Detect which cell encompasses the target text, then output its (X, Y) center coordinate. 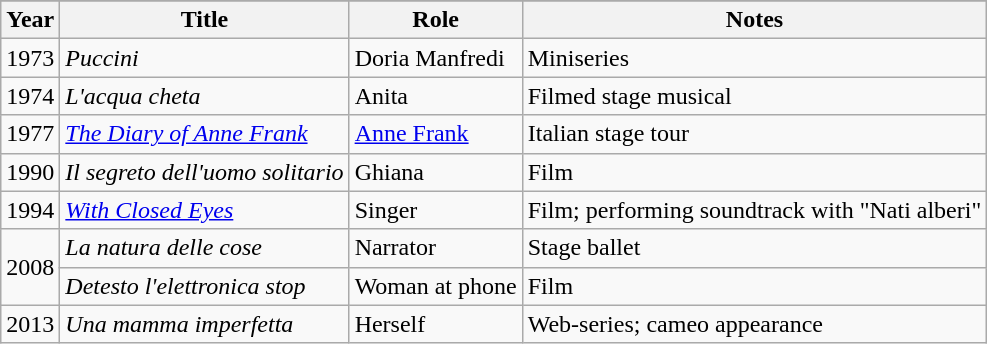
1974 (30, 96)
1973 (30, 58)
The Diary of Anne Frank (204, 134)
Una mamma imperfetta (204, 324)
Singer (436, 210)
Detesto l'elettronica stop (204, 286)
1977 (30, 134)
With Closed Eyes (204, 210)
L'acqua cheta (204, 96)
2013 (30, 324)
Italian stage tour (754, 134)
Herself (436, 324)
Title (204, 20)
Puccini (204, 58)
Narrator (436, 248)
Anita (436, 96)
Filmed stage musical (754, 96)
Miniseries (754, 58)
La natura delle cose (204, 248)
Role (436, 20)
Stage ballet (754, 248)
Notes (754, 20)
Woman at phone (436, 286)
1994 (30, 210)
Film; performing soundtrack with "Nati alberi" (754, 210)
Anne Frank (436, 134)
Ghiana (436, 172)
Il segreto dell'uomo solitario (204, 172)
Doria Manfredi (436, 58)
1990 (30, 172)
Year (30, 20)
2008 (30, 267)
Web-series; cameo appearance (754, 324)
